Capture the cell that displays the provided text and extract its (x, y) central coordinate. 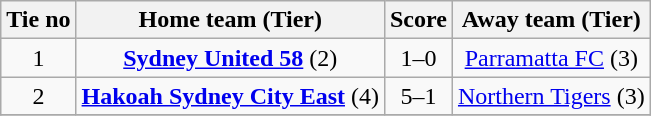
Away team (Tier) (551, 20)
Hakoah Sydney City East (4) (230, 96)
Tie no (38, 20)
Score (418, 20)
1–0 (418, 58)
Parramatta FC (3) (551, 58)
Northern Tigers (3) (551, 96)
2 (38, 96)
Home team (Tier) (230, 20)
5–1 (418, 96)
Sydney United 58 (2) (230, 58)
1 (38, 58)
